Provide the (X, Y) coordinate of the cell's center where the given text is located.  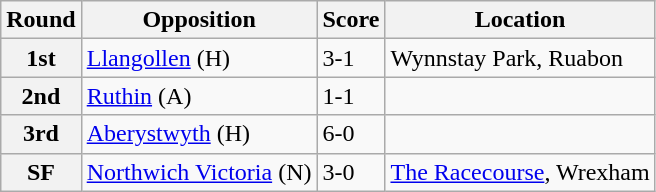
SF (41, 172)
1-1 (351, 96)
Location (520, 20)
3-0 (351, 172)
The Racecourse, Wrexham (520, 172)
Ruthin (A) (199, 96)
Llangollen (H) (199, 58)
3rd (41, 134)
Round (41, 20)
1st (41, 58)
Score (351, 20)
Wynnstay Park, Ruabon (520, 58)
2nd (41, 96)
Aberystwyth (H) (199, 134)
3-1 (351, 58)
Opposition (199, 20)
6-0 (351, 134)
Northwich Victoria (N) (199, 172)
